Locate the cell with the specified text and output its (x, y) center coordinate. 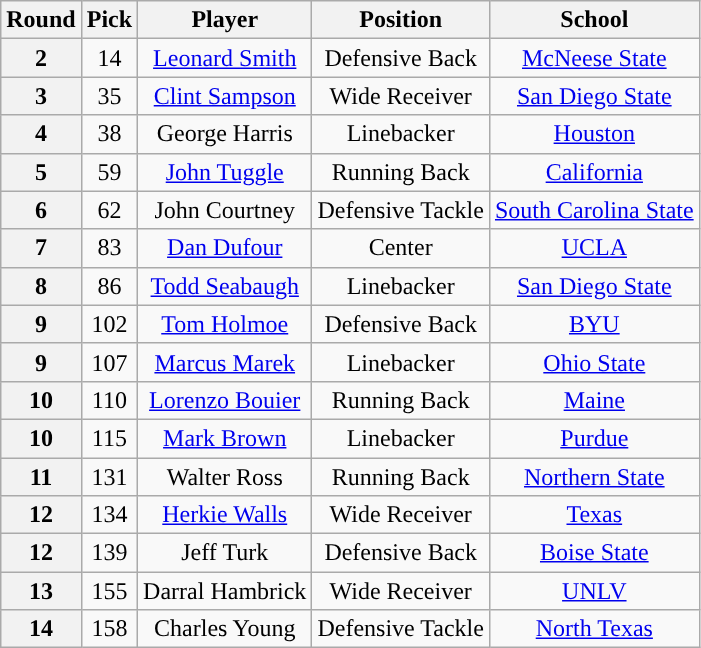
California (594, 172)
South Carolina State (594, 210)
Clint Sampson (225, 96)
Mark Brown (225, 438)
Walter Ross (225, 477)
Texas (594, 515)
2 (41, 58)
5 (41, 172)
Todd Seabaugh (225, 286)
Marcus Marek (225, 362)
4 (41, 134)
62 (109, 210)
7 (41, 248)
131 (109, 477)
83 (109, 248)
Houston (594, 134)
Maine (594, 400)
13 (41, 591)
155 (109, 591)
Boise State (594, 553)
86 (109, 286)
UCLA (594, 248)
38 (109, 134)
134 (109, 515)
Northern State (594, 477)
John Tuggle (225, 172)
3 (41, 96)
Center (401, 248)
6 (41, 210)
115 (109, 438)
Purdue (594, 438)
School (594, 20)
35 (109, 96)
Position (401, 20)
Charles Young (225, 629)
11 (41, 477)
Herkie Walls (225, 515)
North Texas (594, 629)
Jeff Turk (225, 553)
Leonard Smith (225, 58)
Dan Dufour (225, 248)
Tom Holmoe (225, 324)
BYU (594, 324)
Pick (109, 20)
John Courtney (225, 210)
110 (109, 400)
59 (109, 172)
McNeese State (594, 58)
102 (109, 324)
Lorenzo Bouier (225, 400)
UNLV (594, 591)
Round (41, 20)
158 (109, 629)
Darral Hambrick (225, 591)
Ohio State (594, 362)
8 (41, 286)
139 (109, 553)
George Harris (225, 134)
107 (109, 362)
Player (225, 20)
